Search for the cell housing the specified text and yield its (X, Y) center coordinate. 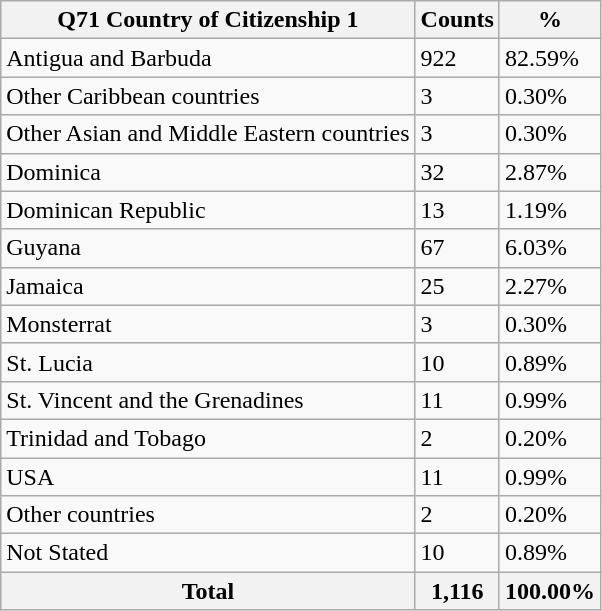
13 (457, 210)
Jamaica (208, 286)
Dominican Republic (208, 210)
Not Stated (208, 553)
100.00% (550, 591)
2.87% (550, 172)
Monsterrat (208, 324)
6.03% (550, 248)
Other countries (208, 515)
Q71 Country of Citizenship 1 (208, 20)
82.59% (550, 58)
% (550, 20)
1.19% (550, 210)
922 (457, 58)
St. Lucia (208, 362)
Total (208, 591)
Antigua and Barbuda (208, 58)
Counts (457, 20)
Trinidad and Tobago (208, 438)
Dominica (208, 172)
USA (208, 477)
25 (457, 286)
Other Caribbean countries (208, 96)
67 (457, 248)
1,116 (457, 591)
32 (457, 172)
Guyana (208, 248)
Other Asian and Middle Eastern countries (208, 134)
St. Vincent and the Grenadines (208, 400)
2.27% (550, 286)
